Locate the cell with the specified text and output its (X, Y) center coordinate. 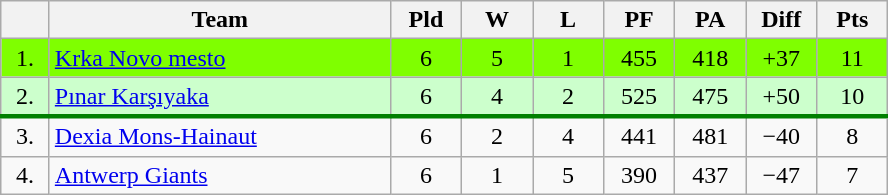
1. (26, 58)
390 (640, 175)
Pınar Karşıyaka (220, 97)
PA (710, 20)
2. (26, 97)
455 (640, 58)
Krka Novo mesto (220, 58)
+50 (782, 97)
Pld (426, 20)
11 (852, 58)
4. (26, 175)
−47 (782, 175)
Diff (782, 20)
525 (640, 97)
PF (640, 20)
481 (710, 136)
+37 (782, 58)
10 (852, 97)
Team (220, 20)
Dexia Mons-Hainaut (220, 136)
475 (710, 97)
8 (852, 136)
Antwerp Giants (220, 175)
−40 (782, 136)
441 (640, 136)
437 (710, 175)
7 (852, 175)
3. (26, 136)
W (496, 20)
L (568, 20)
Pts (852, 20)
418 (710, 58)
